Return (X, Y) of the center of cell containing provided text 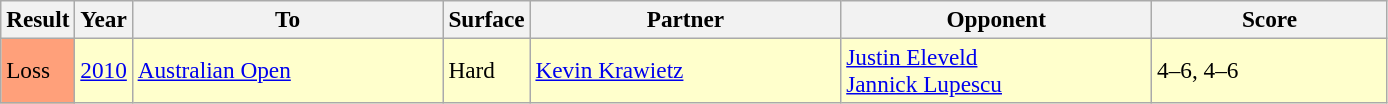
Score (1270, 19)
Partner (686, 19)
2010 (104, 70)
Australian Open (288, 70)
To (288, 19)
Year (104, 19)
Kevin Krawietz (686, 70)
Result (38, 19)
Justin Eleveld Jannick Lupescu (996, 70)
Hard (486, 70)
Surface (486, 19)
4–6, 4–6 (1270, 70)
Loss (38, 70)
Opponent (996, 19)
